Extract the (x, y) coordinate from the center of the cell holding the provided text.  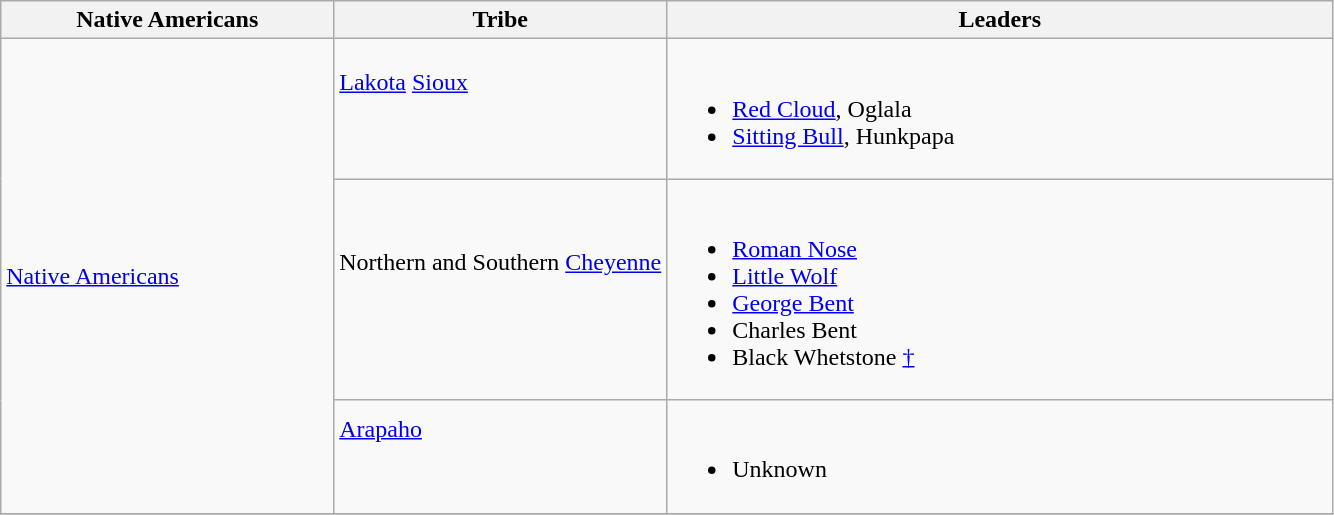
Roman NoseLittle WolfGeorge BentCharles BentBlack Whetstone † (1000, 290)
Tribe (500, 20)
Unknown (1000, 456)
Arapaho (500, 456)
Lakota Sioux (500, 109)
Red Cloud, OglalaSitting Bull, Hunkpapa (1000, 109)
Northern and Southern Cheyenne (500, 290)
Leaders (1000, 20)
